Extract the [X, Y] coordinate from the center of the cell holding the provided text.  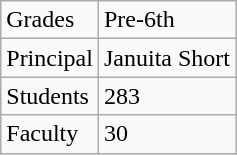
Januita Short [166, 58]
30 [166, 134]
Students [50, 96]
Grades [50, 20]
Principal [50, 58]
Pre-6th [166, 20]
Faculty [50, 134]
283 [166, 96]
